Identify which cell holds the provided text, then report its (x, y) central coordinate. 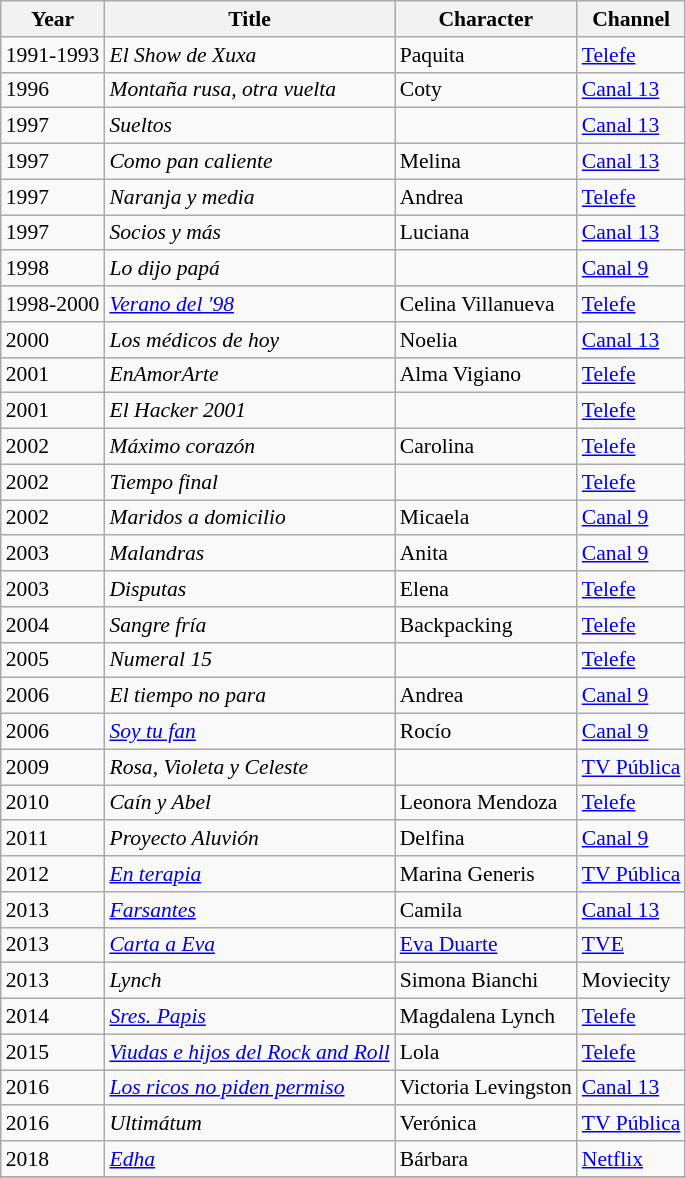
Farsantes (249, 910)
Channel (632, 19)
Victoria Levingston (486, 1088)
El Hacker 2001 (249, 411)
Tiempo final (249, 482)
2015 (53, 1052)
Paquita (486, 55)
Disputas (249, 589)
Lynch (249, 981)
1991-1993 (53, 55)
Marina Generis (486, 874)
Sueltos (249, 126)
1998 (53, 269)
Magdalena Lynch (486, 1017)
2018 (53, 1159)
Ultimátum (249, 1124)
Anita (486, 554)
Socios y más (249, 233)
Naranja y media (249, 197)
El tiempo no para (249, 696)
Sres. Papis (249, 1017)
Los ricos no piden permiso (249, 1088)
Backpacking (486, 625)
EnAmorArte (249, 375)
Celina Villanueva (486, 304)
Montaña rusa, otra vuelta (249, 90)
Coty (486, 90)
Elena (486, 589)
Malandras (249, 554)
1998-2000 (53, 304)
Melina (486, 162)
Simona Bianchi (486, 981)
2004 (53, 625)
Proyecto Aluvión (249, 839)
2005 (53, 660)
Bárbara (486, 1159)
TVE (632, 945)
Sangre fría (249, 625)
Edha (249, 1159)
2014 (53, 1017)
Year (53, 19)
Alma Vigiano (486, 375)
Micaela (486, 518)
Noelia (486, 340)
Luciana (486, 233)
Numeral 15 (249, 660)
Camila (486, 910)
Delfina (486, 839)
Character (486, 19)
Carta a Eva (249, 945)
Rocío (486, 732)
El Show de Xuxa (249, 55)
Verónica (486, 1124)
Leonora Mendoza (486, 803)
Eva Duarte (486, 945)
Moviecity (632, 981)
2010 (53, 803)
Verano del '98 (249, 304)
Máximo corazón (249, 447)
2009 (53, 767)
2011 (53, 839)
1996 (53, 90)
Maridos a domicilio (249, 518)
Soy tu fan (249, 732)
Title (249, 19)
En terapia (249, 874)
Carolina (486, 447)
2012 (53, 874)
Netflix (632, 1159)
Lo dijo papá (249, 269)
Rosa, Violeta y Celeste (249, 767)
Viudas e hijos del Rock and Roll (249, 1052)
Caín y Abel (249, 803)
Lola (486, 1052)
2000 (53, 340)
Los médicos de hoy (249, 340)
Como pan caliente (249, 162)
